Detect which cell encompasses the target text, then output its [X, Y] center coordinate. 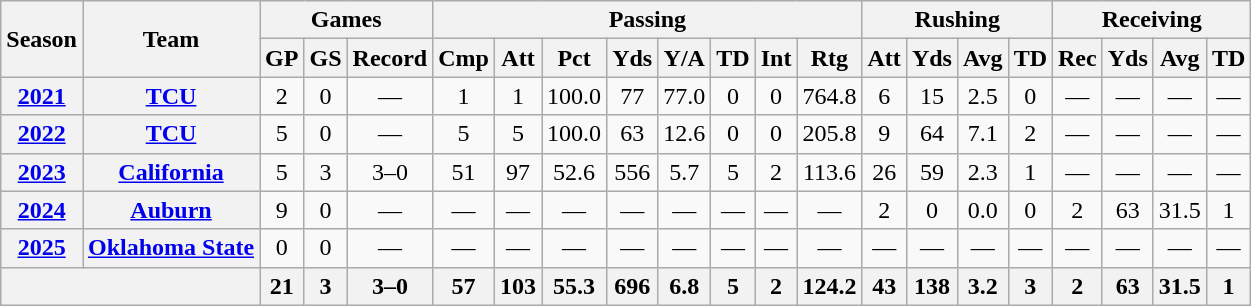
5.7 [684, 172]
California [170, 172]
2.3 [982, 172]
2021 [42, 96]
77.0 [684, 96]
Games [346, 20]
124.2 [830, 286]
Season [42, 39]
Pct [574, 58]
21 [282, 286]
103 [518, 286]
51 [464, 172]
55.3 [574, 286]
Rec [1078, 58]
Receiving [1152, 20]
15 [932, 96]
52.6 [574, 172]
43 [884, 286]
26 [884, 172]
57 [464, 286]
113.6 [830, 172]
Y/A [684, 58]
97 [518, 172]
Oklahoma State [170, 248]
2.5 [982, 96]
59 [932, 172]
GP [282, 58]
2025 [42, 248]
3.2 [982, 286]
12.6 [684, 134]
2022 [42, 134]
Passing [648, 20]
2023 [42, 172]
0.0 [982, 210]
Record [390, 58]
Rtg [830, 58]
64 [932, 134]
6.8 [684, 286]
77 [632, 96]
556 [632, 172]
205.8 [830, 134]
Int [776, 58]
2024 [42, 210]
GS [326, 58]
696 [632, 286]
Auburn [170, 210]
7.1 [982, 134]
Cmp [464, 58]
6 [884, 96]
138 [932, 286]
Rushing [958, 20]
Team [170, 39]
764.8 [830, 96]
